For the text-containing cell, return its midpoint in [X, Y] coordinate format. 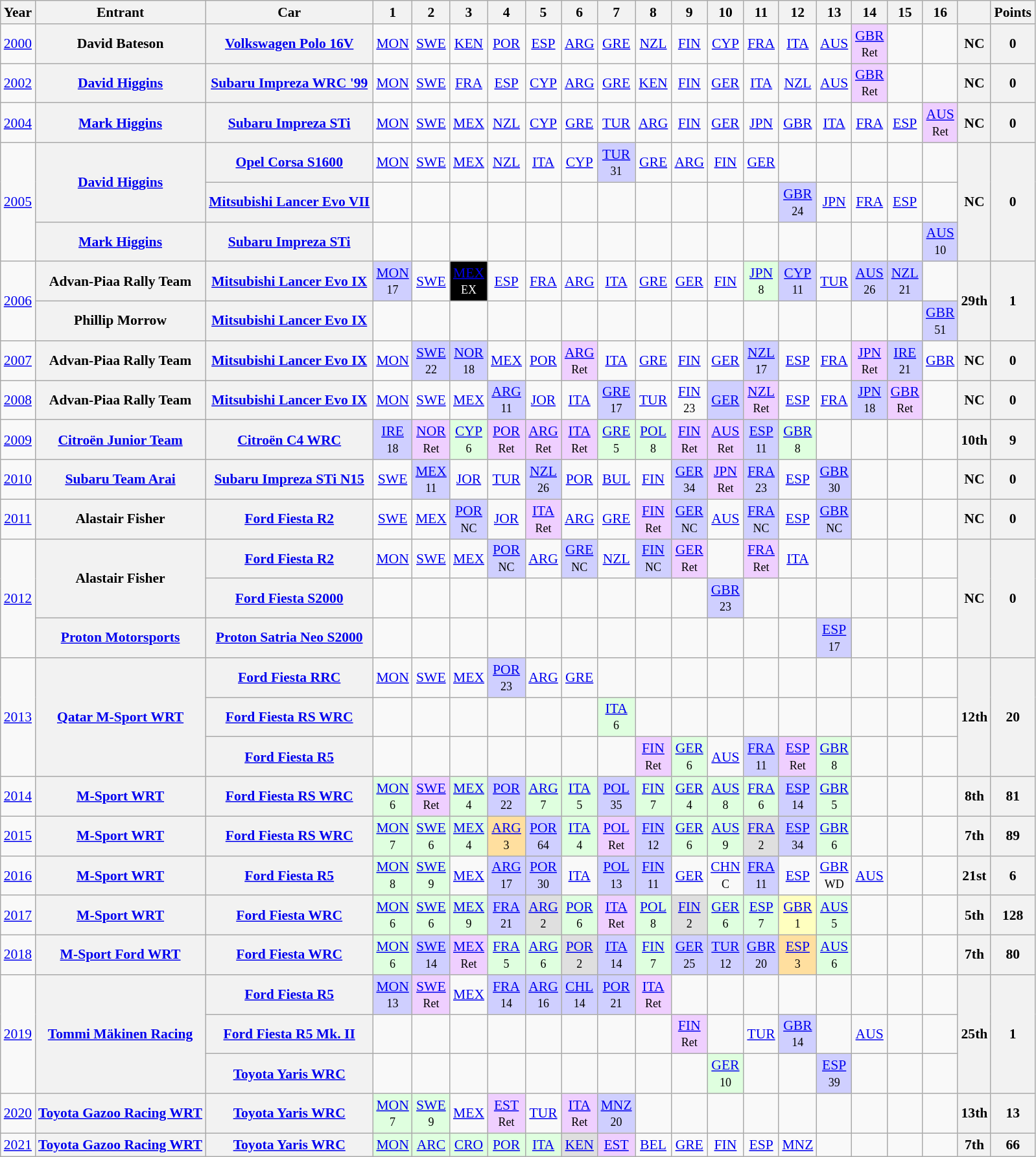
2011 [18, 519]
POR6 [580, 915]
BEL [653, 1145]
POR21 [617, 994]
Subaru Impreza STi N15 [289, 480]
21st [974, 875]
GBR20 [761, 955]
ITA14 [617, 955]
FRA6 [761, 796]
2004 [18, 123]
ARG2 [543, 915]
5 [543, 12]
FRA5 [506, 955]
POR2 [580, 955]
2015 [18, 836]
ESP3 [797, 955]
2010 [18, 480]
89 [1013, 836]
TUR12 [725, 955]
Citroën C4 WRC [289, 439]
2005 [18, 202]
GBRWD [834, 875]
AUS26 [870, 281]
NZL26 [543, 480]
Ford Fiesta R5 Mk. II [289, 1034]
13th [974, 1114]
2006 [18, 301]
Ford Fiesta S2000 [289, 599]
66 [1013, 1145]
2021 [18, 1145]
2020 [18, 1114]
2000 [18, 44]
FRA2 [761, 836]
ITA5 [580, 796]
ESP34 [797, 836]
SWE22 [431, 360]
NZL17 [761, 360]
GBRNC [834, 519]
POR22 [506, 796]
2 [431, 12]
Year [18, 12]
ARG6 [543, 955]
ARC [431, 1145]
81 [1013, 796]
ARG17 [506, 875]
IRE21 [905, 360]
GER4 [689, 796]
POL35 [617, 796]
GRE17 [617, 401]
POL13 [617, 875]
Opel Corsa S1600 [289, 162]
Tommi Mäkinen Racing [121, 1034]
FRARet [761, 559]
2016 [18, 875]
GER10 [725, 1073]
ESP39 [834, 1073]
CHNC [725, 875]
Proton Satria Neo S2000 [289, 638]
ESTRet [506, 1114]
CRO [469, 1145]
MEXRet [469, 955]
MON8 [393, 875]
10 [725, 12]
2017 [18, 915]
20 [1013, 717]
4 [506, 12]
16 [940, 12]
POR64 [543, 836]
CYP11 [797, 281]
FRA23 [761, 480]
GBR6 [834, 836]
ESP17 [834, 638]
JPN8 [761, 281]
12th [974, 717]
2019 [18, 1034]
25th [974, 1034]
GERRet [689, 559]
TUR31 [617, 162]
128 [1013, 915]
PORRet [506, 439]
MNZ [797, 1145]
Ford Fiesta RRC [289, 678]
MEXEX [469, 281]
MNZ20 [617, 1114]
FINNC [653, 559]
ESP7 [761, 915]
2008 [18, 401]
FRA21 [506, 915]
Proton Motorsports [121, 638]
2013 [18, 717]
GBR23 [725, 599]
11 [761, 12]
ARG3 [506, 836]
29th [974, 301]
ESP14 [797, 796]
Phillip Morrow [121, 321]
NZL21 [905, 281]
AUS6 [834, 955]
FRA14 [506, 994]
10th [974, 439]
2014 [18, 796]
2018 [18, 955]
Qatar M-Sport WRT [121, 717]
MON17 [393, 281]
ARG11 [506, 401]
2009 [18, 439]
Subaru Impreza WRC '99 [289, 83]
AUS9 [725, 836]
7 [617, 12]
Points [1013, 12]
MON13 [393, 994]
FIN2 [689, 915]
GER34 [689, 480]
FIN23 [689, 401]
GRE5 [617, 439]
FRANC [761, 519]
Mitsubishi Lancer Evo VII [289, 202]
David Bateson [121, 44]
SWE14 [431, 955]
ITA4 [580, 836]
FIN11 [653, 875]
14 [870, 12]
2007 [18, 360]
EST [617, 1145]
NZLRet [761, 401]
8th [974, 796]
ESP11 [761, 439]
ARG7 [543, 796]
GBR30 [834, 480]
80 [1013, 955]
ESPRet [797, 757]
GBR51 [940, 321]
GBR24 [797, 202]
ARG16 [543, 994]
IRE18 [393, 439]
MEX11 [431, 480]
BUL [617, 480]
NORRet [431, 439]
AUS5 [834, 915]
CHL14 [580, 994]
2012 [18, 598]
AUS8 [725, 796]
Entrant [121, 12]
3 [469, 12]
Citroën Junior Team [121, 439]
NOR18 [469, 360]
15 [905, 12]
M-Sport Ford WRT [121, 955]
12 [797, 12]
GERNC [689, 519]
5th [974, 915]
FIN12 [653, 836]
GBR5 [834, 796]
GBR14 [797, 1034]
2002 [18, 83]
POR30 [543, 875]
Volkswagen Polo 16V [289, 44]
MEX9 [469, 915]
GRENC [580, 559]
Car [289, 12]
POR23 [506, 678]
GER25 [689, 955]
JPN18 [870, 401]
8 [653, 12]
CYP6 [469, 439]
AUS10 [940, 241]
ITA6 [617, 717]
Subaru Team Arai [121, 480]
GBR1 [797, 915]
POLRet [617, 836]
